Identify which cell holds the provided text, then report its [x, y] central coordinate. 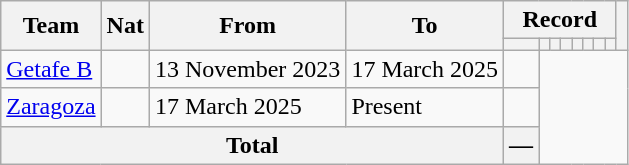
Getafe B [51, 69]
13 November 2023 [247, 69]
Present [425, 107]
Total [252, 145]
To [425, 26]
— [522, 145]
Zaragoza [51, 107]
From [247, 26]
Record [560, 20]
Nat [125, 26]
Team [51, 26]
